Find where the given text appears and provide that cell's center as [x, y] coordinate. 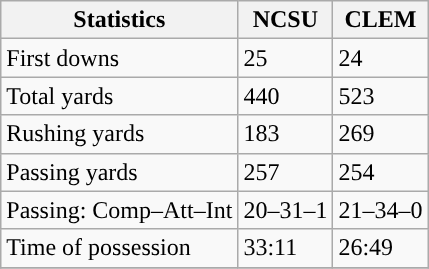
269 [380, 134]
Statistics [120, 20]
21–34–0 [380, 210]
Rushing yards [120, 134]
25 [286, 58]
First downs [120, 58]
183 [286, 134]
24 [380, 58]
Passing yards [120, 172]
26:49 [380, 248]
NCSU [286, 20]
20–31–1 [286, 210]
257 [286, 172]
440 [286, 96]
Total yards [120, 96]
254 [380, 172]
Passing: Comp–Att–Int [120, 210]
Time of possession [120, 248]
33:11 [286, 248]
523 [380, 96]
CLEM [380, 20]
